Scan for the cell matching the given text and deliver its (x, y) coordinate at center. 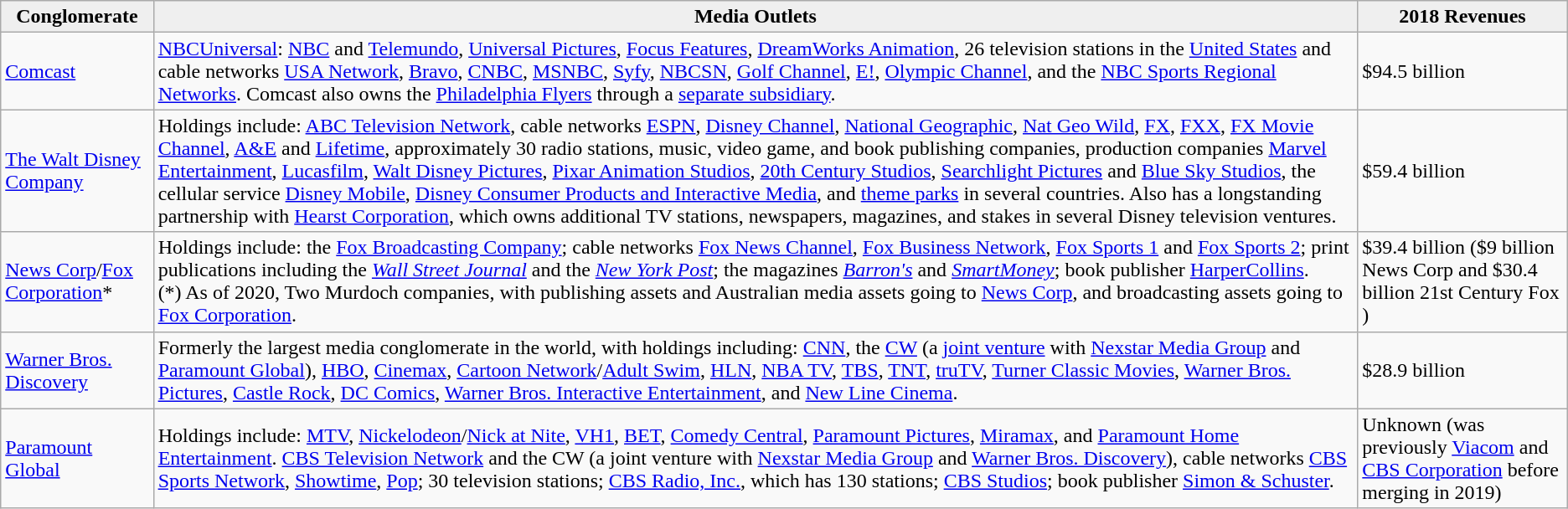
$94.5 billion (1462, 71)
2018 Revenues (1462, 17)
News Corp/Fox Corporation* (77, 281)
The Walt Disney Company (77, 171)
Media Outlets (756, 17)
$39.4 billion ($9 billion News Corp and $30.4 billion 21st Century Fox ) (1462, 281)
Comcast (77, 71)
$28.9 billion (1462, 370)
$59.4 billion (1462, 171)
Unknown (was previously Viacom and CBS Corporation before merging in 2019) (1462, 459)
Paramount Global (77, 459)
Warner Bros. Discovery (77, 370)
Conglomerate (77, 17)
